Scan for the cell matching the given text and deliver its [X, Y] coordinate at center. 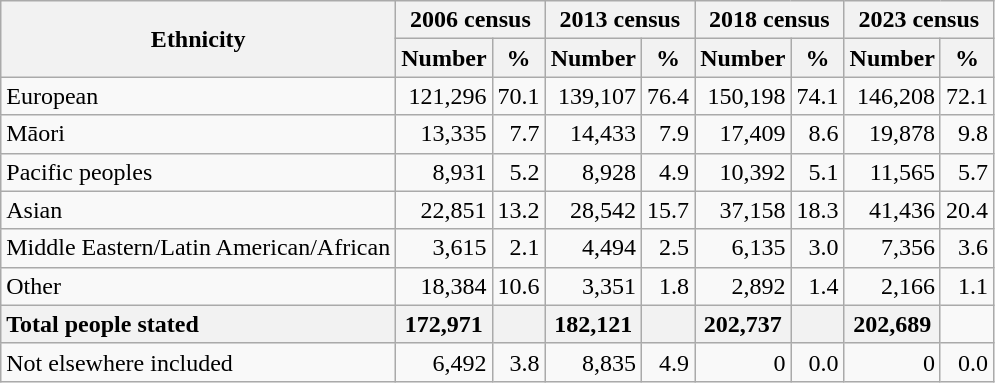
3,351 [593, 286]
1.4 [818, 286]
5.1 [818, 172]
2,166 [892, 286]
2018 census [770, 20]
7,356 [892, 248]
1.1 [966, 286]
70.1 [518, 96]
3.6 [966, 248]
18,384 [444, 286]
3.0 [818, 248]
139,107 [593, 96]
172,971 [444, 324]
5.2 [518, 172]
17,409 [743, 134]
Not elsewhere included [198, 362]
121,296 [444, 96]
Asian [198, 210]
8,835 [593, 362]
41,436 [892, 210]
2013 census [620, 20]
15.7 [668, 210]
2.5 [668, 248]
4,494 [593, 248]
3,615 [444, 248]
Māori [198, 134]
Ethnicity [198, 39]
7.7 [518, 134]
150,198 [743, 96]
8.6 [818, 134]
28,542 [593, 210]
8,931 [444, 172]
8,928 [593, 172]
9.8 [966, 134]
37,158 [743, 210]
European [198, 96]
72.1 [966, 96]
3.8 [518, 362]
2023 census [918, 20]
22,851 [444, 210]
2,892 [743, 286]
Total people stated [198, 324]
14,433 [593, 134]
10.6 [518, 286]
6,492 [444, 362]
2.1 [518, 248]
13.2 [518, 210]
13,335 [444, 134]
182,121 [593, 324]
18.3 [818, 210]
76.4 [668, 96]
1.8 [668, 286]
6,135 [743, 248]
Pacific peoples [198, 172]
7.9 [668, 134]
11,565 [892, 172]
10,392 [743, 172]
2006 census [470, 20]
202,689 [892, 324]
5.7 [966, 172]
202,737 [743, 324]
19,878 [892, 134]
20.4 [966, 210]
Other [198, 286]
146,208 [892, 96]
Middle Eastern/Latin American/African [198, 248]
74.1 [818, 96]
